Determine the (X, Y) coordinate at the center of the cell enclosing the given text.  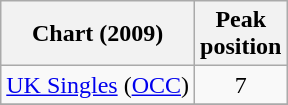
Peakposition (241, 34)
Chart (2009) (98, 34)
7 (241, 85)
UK Singles (OCC) (98, 85)
